Scan for the cell matching the given text and deliver its [x, y] coordinate at center. 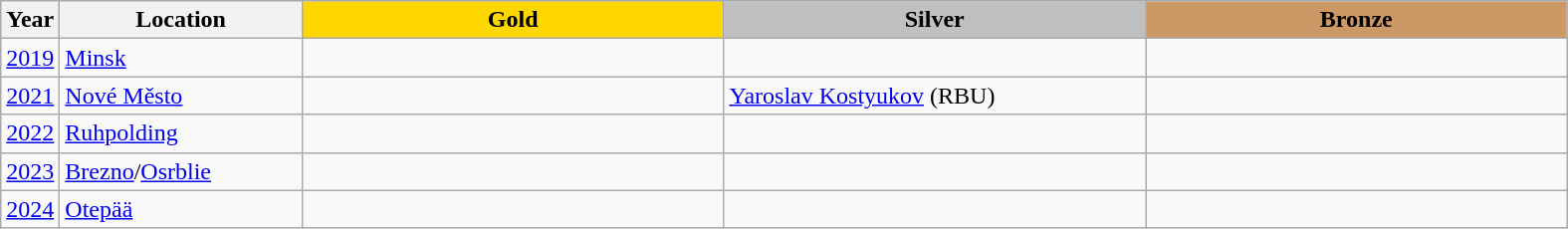
2022 [30, 133]
Brezno/Osrblie [181, 171]
Nové Město [181, 96]
Ruhpolding [181, 133]
Bronze [1356, 20]
Silver [935, 20]
Gold [513, 20]
2023 [30, 171]
Otepää [181, 209]
Location [181, 20]
2019 [30, 58]
Yaroslav Kostyukov (RBU) [935, 96]
2021 [30, 96]
Minsk [181, 58]
2024 [30, 209]
Year [30, 20]
